Scan for the cell matching the given text and deliver its (x, y) coordinate at center. 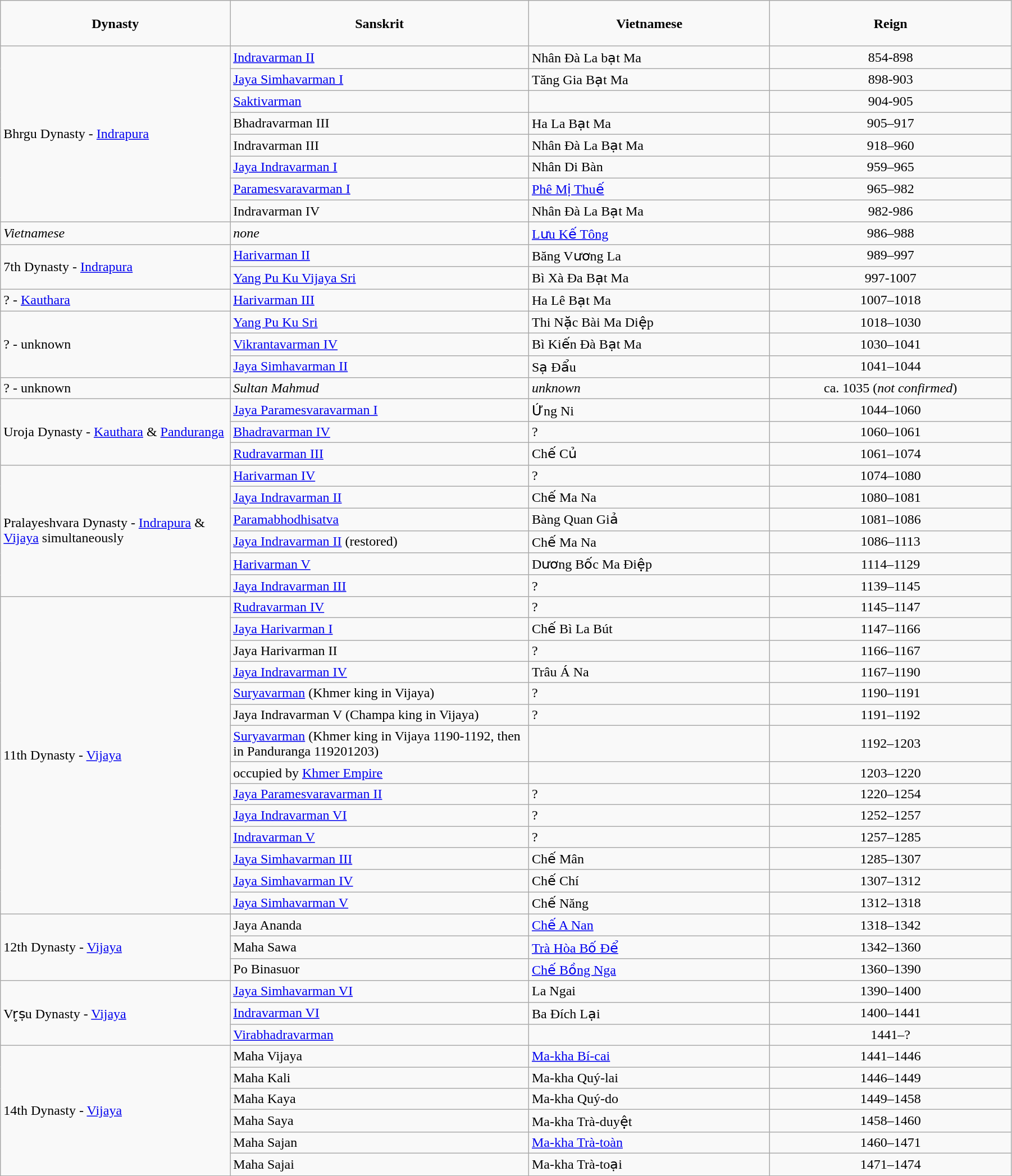
Ma-kha Bí-cai (649, 1056)
Ha Lê Bạt Ma (649, 300)
Thi Nặc Bài Ma Diệp (649, 322)
Chế Bồng Nga (649, 969)
Indravarman III (380, 145)
Suryavarman (Khmer king in Vijaya) (380, 693)
Jaya Ananda (380, 925)
Jaya Indravarman II (restored) (380, 542)
1139–1145 (891, 585)
Jaya Simhavarman VI (380, 991)
1044–1060 (891, 410)
905–917 (891, 123)
Harivarman V (380, 564)
Jaya Indravarman I (380, 167)
Bhrgu Dynasty - Indrapura (116, 134)
Ma-kha Trà-duyệt (649, 1121)
1166–1167 (891, 651)
Harivarman IV (380, 475)
Phê Mị Thuế (649, 189)
Saktivarman (380, 101)
Suryavarman (Khmer king in Vijaya 1190-1192, then in Panduranga 119201203) (380, 743)
occupied by Khmer Empire (380, 772)
1061–1074 (891, 454)
Jaya Indravarman II (380, 497)
1060–1061 (891, 432)
1342–1360 (891, 948)
Maha Saya (380, 1121)
Bàng Quan Giả (649, 520)
Yang Pu Ku Vijaya Sri (380, 278)
Ma-kha Quý-do (649, 1099)
Bì Kiến Đà Bạt Ma (649, 345)
1041–1044 (891, 367)
1471–1474 (891, 1164)
1252–1257 (891, 815)
Ma-kha Quý-lai (649, 1078)
Trâu Á Na (649, 672)
Chế Năng (649, 903)
1318–1342 (891, 925)
La Ngai (649, 991)
Reign (891, 24)
Jaya Indravarman VI (380, 815)
Nhân Đà La bạt Ma (649, 57)
Jaya Simhavarman V (380, 903)
unknown (649, 388)
898-903 (891, 80)
Jaya Simhavarman III (380, 859)
Indravarman II (380, 57)
14th Dynasty - Vijaya (116, 1110)
1191–1192 (891, 715)
11th Dynasty - Vijaya (116, 755)
Sạ Đẩu (649, 367)
1441–? (891, 1035)
Chế Bì La Bút (649, 629)
1192–1203 (891, 743)
Jaya Simhavarman IV (380, 881)
1086–1113 (891, 542)
Paramabhodhisatva (380, 520)
Ma-kha Trà-toại (649, 1164)
7th Dynasty - Indrapura (116, 266)
Maha Sajai (380, 1164)
918–960 (891, 145)
1257–1285 (891, 837)
1081–1086 (891, 520)
Vikrantavarman IV (380, 345)
Jaya Indravarman V (Champa king in Vijaya) (380, 715)
Maha Vijaya (380, 1056)
1400–1441 (891, 1013)
Vr̥ṣu Dynasty - Vijaya (116, 1013)
Uroja Dynasty - Kauthara & Panduranga (116, 432)
Ba Đích Lại (649, 1013)
Jaya Paramesvaravarman II (380, 794)
1167–1190 (891, 672)
1458–1460 (891, 1121)
Jaya Harivarman I (380, 629)
Dương Bốc Ma Điệp (649, 564)
Jaya Indravarman III (380, 585)
Nhân Di Bàn (649, 167)
1080–1081 (891, 497)
Ứng Ni (649, 410)
1307–1312 (891, 881)
1145–1147 (891, 607)
Chế A Nan (649, 925)
Maha Sawa (380, 948)
Indravarman VI (380, 1013)
Paramesvaravarman I (380, 189)
1074–1080 (891, 475)
1030–1041 (891, 345)
Rudravarman IV (380, 607)
ca. 1035 (not confirmed) (891, 388)
Chế Củ (649, 454)
Jaya Paramesvaravarman I (380, 410)
1147–1166 (891, 629)
none (380, 234)
Maha Kaya (380, 1099)
Rudravarman III (380, 454)
Po Binasuor (380, 969)
Sanskrit (380, 24)
Chế Mân (649, 859)
Sultan Mahmud (380, 388)
Bhadravarman III (380, 123)
12th Dynasty - Vijaya (116, 948)
Jaya Simhavarman II (380, 367)
Jaya Indravarman IV (380, 672)
Dynasty (116, 24)
1312–1318 (891, 903)
1449–1458 (891, 1099)
Pralayeshvara Dynasty - Indrapura & Vijaya simultaneously (116, 530)
Chế Chí (649, 881)
Bhadravarman IV (380, 432)
1203–1220 (891, 772)
1190–1191 (891, 693)
Bì Xà Đa Bạt Ma (649, 278)
1360–1390 (891, 969)
Harivarman III (380, 300)
997-1007 (891, 278)
Ma-kha Trà-toàn (649, 1142)
Ha La Bạt Ma (649, 123)
1441–1446 (891, 1056)
982-986 (891, 211)
Tăng Gia Bạt Ma (649, 80)
? - Kauthara (116, 300)
1007–1018 (891, 300)
Harivarman II (380, 255)
Jaya Harivarman II (380, 651)
854-898 (891, 57)
1114–1129 (891, 564)
1446–1449 (891, 1078)
Yang Pu Ku Sri (380, 322)
986–988 (891, 234)
904-905 (891, 101)
959–965 (891, 167)
1220–1254 (891, 794)
Maha Kali (380, 1078)
1460–1471 (891, 1142)
Virabhadravarman (380, 1035)
989–997 (891, 255)
1018–1030 (891, 322)
965–982 (891, 189)
Băng Vương La (649, 255)
Jaya Simhavarman I (380, 80)
Lưu Kế Tông (649, 234)
Trà Hòa Bố Để (649, 948)
Indravarman V (380, 837)
Maha Sajan (380, 1142)
1285–1307 (891, 859)
1390–1400 (891, 991)
Indravarman IV (380, 211)
